Return the (x, y) coordinate for the center point of the cell that contains the specified text.  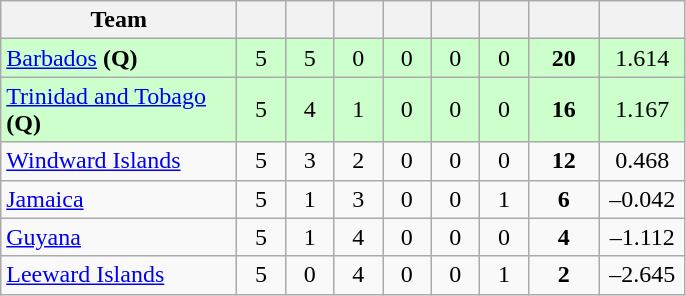
–1.112 (642, 237)
Jamaica (119, 199)
0.468 (642, 161)
–0.042 (642, 199)
–2.645 (642, 275)
Leeward Islands (119, 275)
Windward Islands (119, 161)
Trinidad and Tobago (Q) (119, 110)
20 (564, 58)
6 (564, 199)
Barbados (Q) (119, 58)
16 (564, 110)
1.614 (642, 58)
1.167 (642, 110)
12 (564, 161)
Guyana (119, 237)
Team (119, 20)
